Determine the (x, y) coordinate at the center of the cell enclosing the given text.  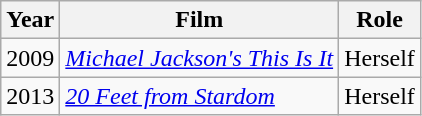
Role (380, 20)
2013 (30, 96)
20 Feet from Stardom (200, 96)
Michael Jackson's This Is It (200, 58)
Year (30, 20)
2009 (30, 58)
Film (200, 20)
